Return the (X, Y) coordinate for the center point of the cell that contains the specified text.  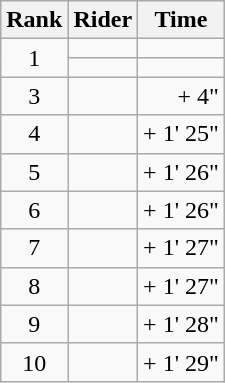
+ 4" (182, 96)
Time (182, 20)
+ 1' 25" (182, 134)
8 (34, 286)
7 (34, 248)
10 (34, 362)
+ 1' 29" (182, 362)
3 (34, 96)
Rank (34, 20)
6 (34, 210)
5 (34, 172)
9 (34, 324)
+ 1' 28" (182, 324)
4 (34, 134)
Rider (103, 20)
1 (34, 58)
